Pinpoint the cell where the given text exists, returning its [X, Y] midpoint coordinate. 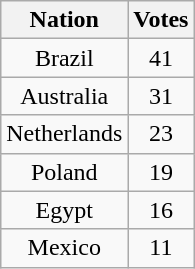
16 [161, 210]
Poland [64, 172]
41 [161, 58]
23 [161, 134]
Nation [64, 20]
Mexico [64, 248]
Egypt [64, 210]
Netherlands [64, 134]
19 [161, 172]
Brazil [64, 58]
Votes [161, 20]
31 [161, 96]
Australia [64, 96]
11 [161, 248]
